Identify which cell holds the provided text, then report its [x, y] central coordinate. 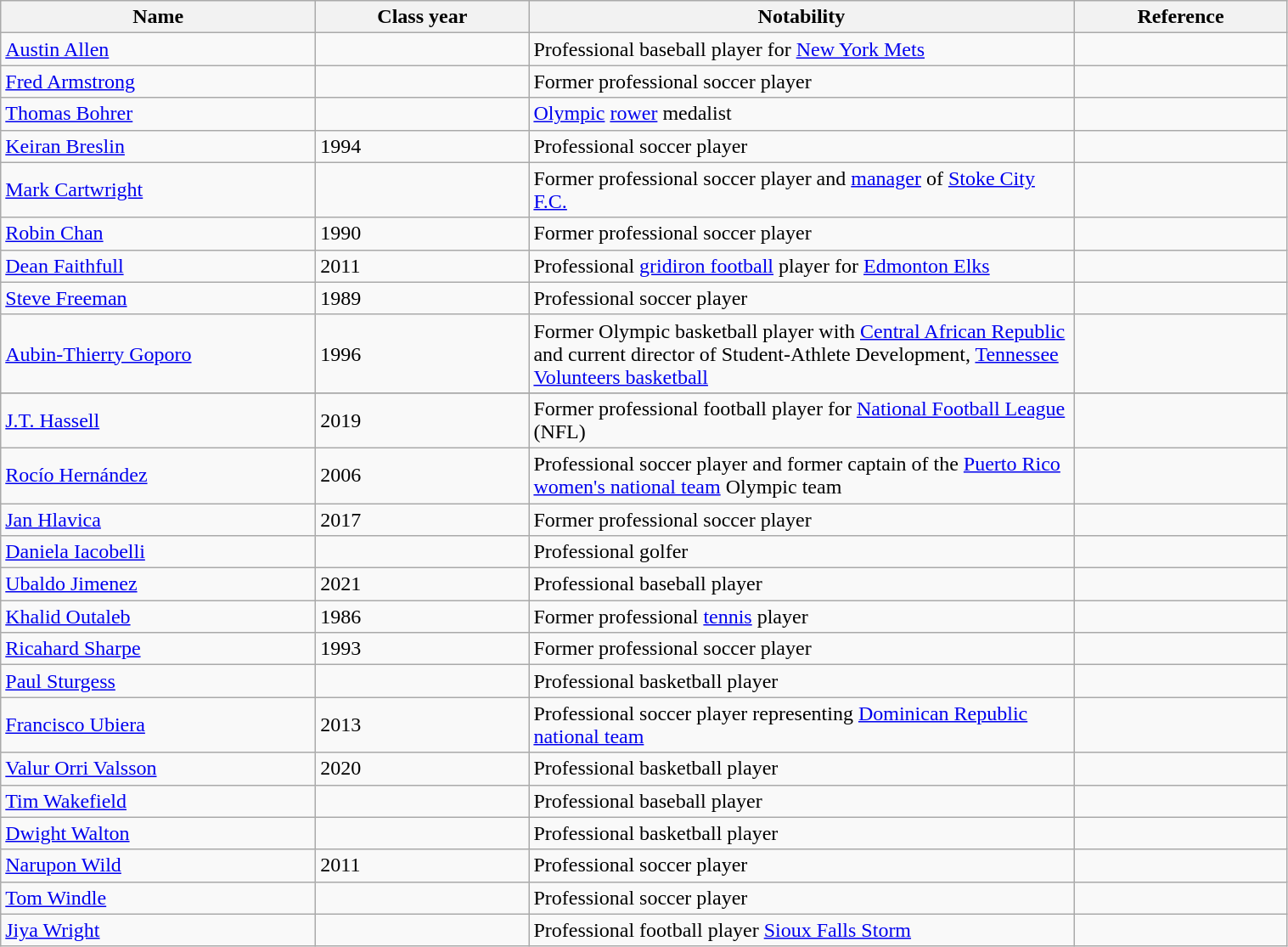
Former professional football player for National Football League (NFL) [801, 420]
1989 [423, 298]
Steve Freeman [158, 298]
1990 [423, 234]
Robin Chan [158, 234]
Ubaldo Jimenez [158, 584]
Valur Orri Valsson [158, 769]
1986 [423, 617]
Professional football player Sioux Falls Storm [801, 930]
Former professional soccer player and manager of Stoke City F.C. [801, 190]
2006 [423, 476]
Narupon Wild [158, 865]
Ricahard Sharpe [158, 649]
2017 [423, 519]
Tim Wakefield [158, 801]
1996 [423, 353]
Professional golfer [801, 552]
Khalid Outaleb [158, 617]
Paul Sturgess [158, 681]
Notability [801, 17]
Tom Windle [158, 898]
2019 [423, 420]
2013 [423, 725]
Fred Armstrong [158, 82]
Jan Hlavica [158, 519]
Professional soccer player representing Dominican Republic national team [801, 725]
Aubin-Thierry Goporo [158, 353]
Daniela Iacobelli [158, 552]
Keiran Breslin [158, 146]
Professional baseball player for New York Mets [801, 49]
Jiya Wright [158, 930]
Professional soccer player and former captain of the Puerto Rico women's national team Olympic team [801, 476]
Former Olympic basketball player with Central African Republic and current director of Student-Athlete Development, Tennessee Volunteers basketball [801, 353]
2020 [423, 769]
Class year [423, 17]
2021 [423, 584]
1994 [423, 146]
Name [158, 17]
Austin Allen [158, 49]
Professional gridiron football player for Edmonton Elks [801, 266]
Former professional tennis player [801, 617]
1993 [423, 649]
Dean Faithfull [158, 266]
Dwight Walton [158, 833]
Olympic rower medalist [801, 114]
Rocío Hernández [158, 476]
Thomas Bohrer [158, 114]
Reference [1180, 17]
Francisco Ubiera [158, 725]
Mark Cartwright [158, 190]
J.T. Hassell [158, 420]
